Output the (x, y) coordinate of the center of the cell containing the given text.  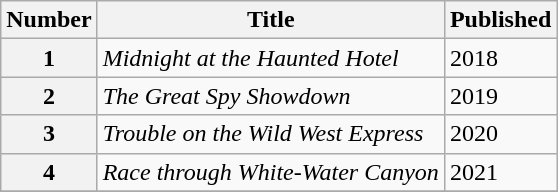
Trouble on the Wild West Express (270, 134)
1 (49, 58)
Race through White-Water Canyon (270, 172)
2020 (500, 134)
4 (49, 172)
2021 (500, 172)
Number (49, 20)
2019 (500, 96)
2 (49, 96)
3 (49, 134)
Published (500, 20)
2018 (500, 58)
The Great Spy Showdown (270, 96)
Midnight at the Haunted Hotel (270, 58)
Title (270, 20)
